Locate the cell with the specified text and output its [X, Y] center coordinate. 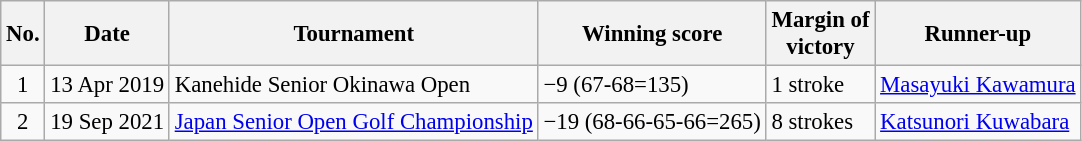
13 Apr 2019 [107, 85]
2 [23, 122]
Winning score [652, 34]
Japan Senior Open Golf Championship [354, 122]
Masayuki Kawamura [978, 85]
Margin ofvictory [820, 34]
Katsunori Kuwabara [978, 122]
19 Sep 2021 [107, 122]
1 stroke [820, 85]
Runner-up [978, 34]
Kanehide Senior Okinawa Open [354, 85]
Tournament [354, 34]
No. [23, 34]
−19 (68-66-65-66=265) [652, 122]
−9 (67-68=135) [652, 85]
Date [107, 34]
1 [23, 85]
8 strokes [820, 122]
